Detect which cell encompasses the target text, then output its (x, y) center coordinate. 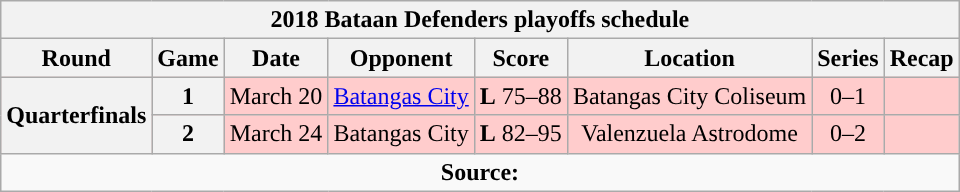
0–2 (848, 134)
2 (188, 134)
Location (689, 58)
Quarterfinals (76, 115)
Opponent (401, 58)
March 24 (276, 134)
Series (848, 58)
L 75–88 (520, 96)
0–1 (848, 96)
2018 Bataan Defenders playoffs schedule (480, 20)
1 (188, 96)
Round (76, 58)
Recap (922, 58)
Valenzuela Astrodome (689, 134)
March 20 (276, 96)
Date (276, 58)
Source: (480, 172)
L 82–95 (520, 134)
Batangas City Coliseum (689, 96)
Game (188, 58)
Score (520, 58)
